Extract the [X, Y] coordinate from the center of the cell holding the provided text.  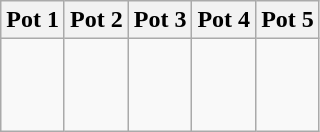
Pot 4 [224, 20]
Pot 3 [160, 20]
Pot 2 [96, 20]
Pot 1 [33, 20]
Pot 5 [288, 20]
